Pinpoint the cell where the given text exists, returning its (x, y) midpoint coordinate. 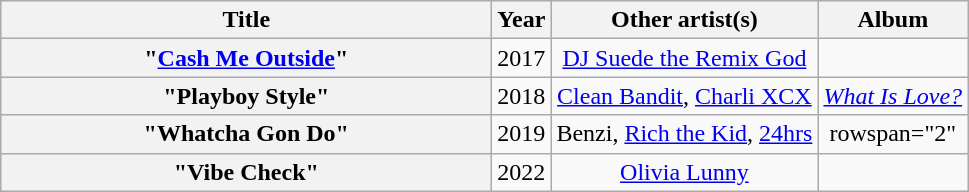
"Playboy Style" (246, 96)
2017 (522, 58)
Album (893, 20)
Benzi, Rich the Kid, 24hrs (684, 134)
"Cash Me Outside" (246, 58)
Clean Bandit, Charli XCX (684, 96)
Other artist(s) (684, 20)
What Is Love? (893, 96)
Year (522, 20)
"Whatcha Gon Do" (246, 134)
2019 (522, 134)
rowspan="2" (893, 134)
2018 (522, 96)
Olivia Lunny (684, 172)
Title (246, 20)
DJ Suede the Remix God (684, 58)
2022 (522, 172)
"Vibe Check" (246, 172)
